Identify which cell holds the provided text, then report its [x, y] central coordinate. 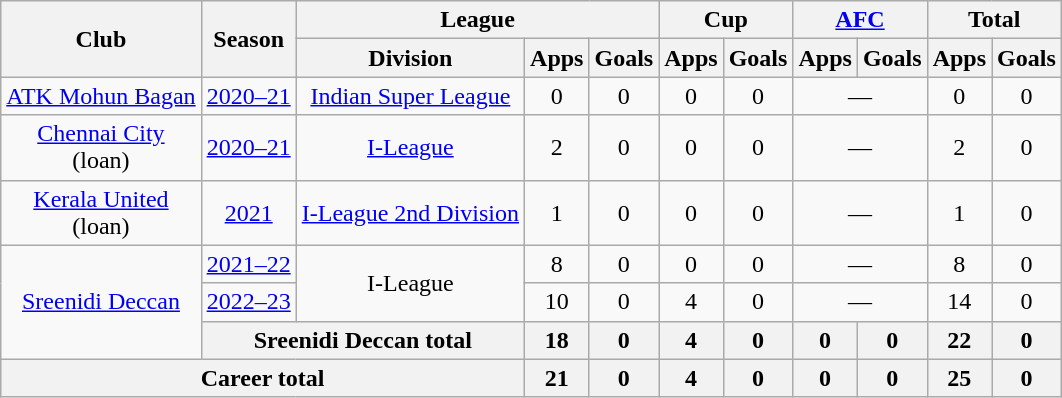
Total [994, 20]
Kerala United (loan) [101, 212]
14 [959, 302]
Chennai City (loan) [101, 148]
2021–22 [248, 264]
Season [248, 39]
10 [557, 302]
League [478, 20]
Cup [726, 20]
I-League 2nd Division [410, 212]
Club [101, 39]
Career total [263, 378]
Division [410, 58]
2021 [248, 212]
AFC [860, 20]
Sreenidi Deccan total [362, 340]
Sreenidi Deccan [101, 302]
Indian Super League [410, 96]
2022–23 [248, 302]
21 [557, 378]
22 [959, 340]
25 [959, 378]
18 [557, 340]
ATK Mohun Bagan [101, 96]
